Locate the cell with the specified text and output its [x, y] center coordinate. 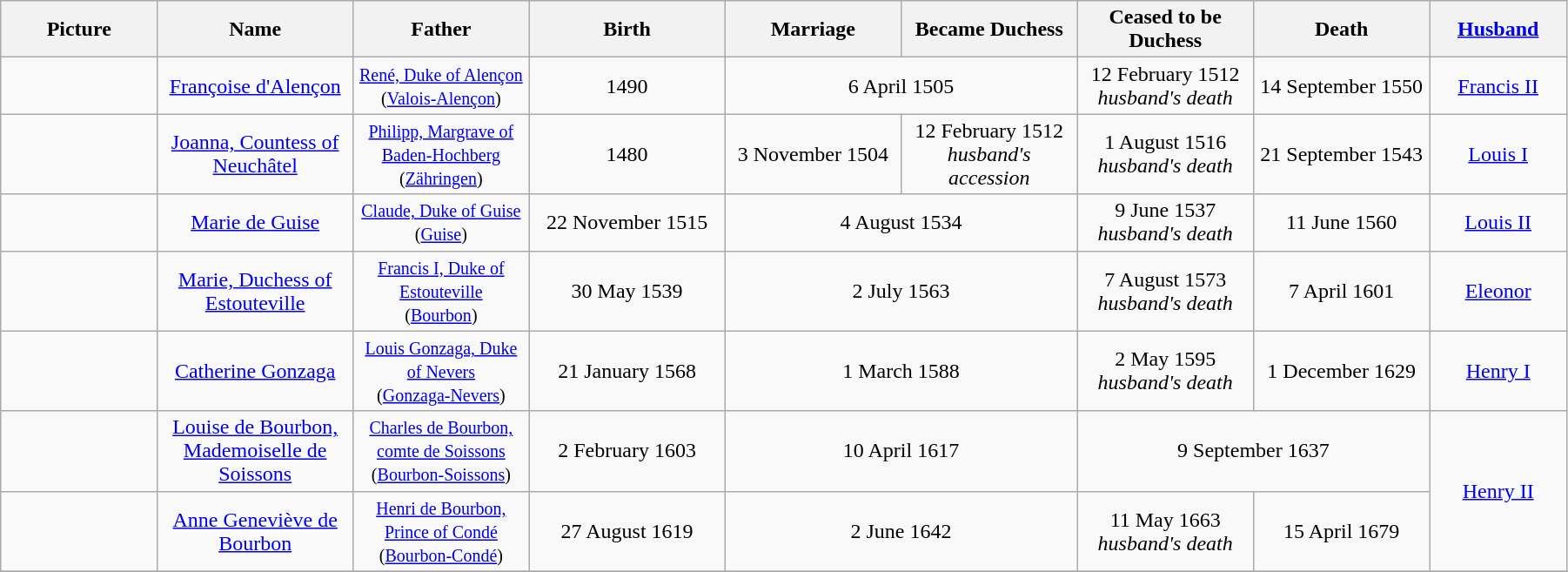
2 May 1595husband's death [1165, 371]
Françoise d'Alençon [256, 85]
Picture [79, 30]
2 June 1642 [901, 531]
Name [256, 30]
Henri de Bourbon, Prince of Condé(Bourbon-Condé) [441, 531]
Louis I [1498, 154]
11 June 1560 [1341, 223]
12 February 1512husband's death [1165, 85]
Became Duchess [989, 30]
Death [1341, 30]
Louise de Bourbon, Mademoiselle de Soissons [256, 451]
1 March 1588 [901, 371]
Joanna, Countess of Neuchâtel [256, 154]
30 May 1539 [627, 291]
2 February 1603 [627, 451]
Henry I [1498, 371]
Louis II [1498, 223]
1 December 1629 [1341, 371]
Philipp, Margrave of Baden-Hochberg(Zähringen) [441, 154]
1490 [627, 85]
4 August 1534 [901, 223]
Husband [1498, 30]
Francis I, Duke of Estouteville(Bourbon) [441, 291]
Ceased to be Duchess [1165, 30]
1480 [627, 154]
15 April 1679 [1341, 531]
6 April 1505 [901, 85]
2 July 1563 [901, 291]
Birth [627, 30]
Catherine Gonzaga [256, 371]
1 August 1516husband's death [1165, 154]
Anne Geneviève de Bourbon [256, 531]
9 September 1637 [1253, 451]
9 June 1537husband's death [1165, 223]
21 January 1568 [627, 371]
7 April 1601 [1341, 291]
Father [441, 30]
Marriage [813, 30]
Louis Gonzaga, Duke of Nevers(Gonzaga-Nevers) [441, 371]
22 November 1515 [627, 223]
Marie, Duchess of Estouteville [256, 291]
Claude, Duke of Guise(Guise) [441, 223]
Marie de Guise [256, 223]
10 April 1617 [901, 451]
14 September 1550 [1341, 85]
12 February 1512husband's accession [989, 154]
3 November 1504 [813, 154]
Eleonor [1498, 291]
27 August 1619 [627, 531]
Charles de Bourbon, comte de Soissons(Bourbon-Soissons) [441, 451]
Henry II [1498, 491]
Francis II [1498, 85]
René, Duke of Alençon(Valois-Alençon) [441, 85]
11 May 1663husband's death [1165, 531]
21 September 1543 [1341, 154]
7 August 1573husband's death [1165, 291]
